For the text-containing cell, return its midpoint in (x, y) coordinate format. 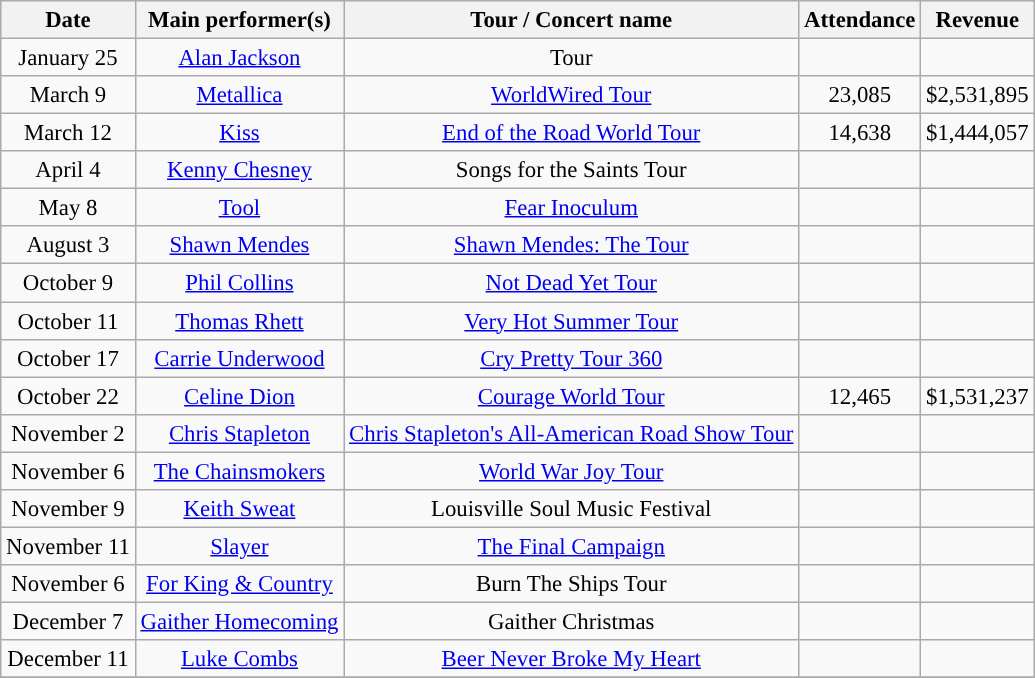
October 11 (68, 321)
December 7 (68, 621)
$2,531,895 (978, 95)
Keith Sweat (240, 509)
Kenny Chesney (240, 170)
Courage World Tour (572, 396)
Luke Combs (240, 659)
The Chainsmokers (240, 471)
Carrie Underwood (240, 358)
Chris Stapleton (240, 433)
For King & Country (240, 584)
November 11 (68, 546)
Tour (572, 58)
End of the Road World Tour (572, 133)
Attendance (860, 20)
Very Hot Summer Tour (572, 321)
Phil Collins (240, 283)
The Final Campaign (572, 546)
Chris Stapleton's All-American Road Show Tour (572, 433)
August 3 (68, 245)
May 8 (68, 208)
November 9 (68, 509)
Slayer (240, 546)
Thomas Rhett (240, 321)
$1,444,057 (978, 133)
March 12 (68, 133)
April 4 (68, 170)
Not Dead Yet Tour (572, 283)
November 2 (68, 433)
Gaither Christmas (572, 621)
Revenue (978, 20)
Kiss (240, 133)
October 22 (68, 396)
$1,531,237 (978, 396)
October 17 (68, 358)
12,465 (860, 396)
Shawn Mendes: The Tour (572, 245)
Gaither Homecoming (240, 621)
Louisville Soul Music Festival (572, 509)
December 11 (68, 659)
Cry Pretty Tour 360 (572, 358)
Fear Inoculum (572, 208)
World War Joy Tour (572, 471)
Celine Dion (240, 396)
October 9 (68, 283)
23,085 (860, 95)
Burn The Ships Tour (572, 584)
Alan Jackson (240, 58)
Tour / Concert name (572, 20)
WorldWired Tour (572, 95)
Songs for the Saints Tour (572, 170)
Date (68, 20)
Tool (240, 208)
Metallica (240, 95)
Beer Never Broke My Heart (572, 659)
Main performer(s) (240, 20)
Shawn Mendes (240, 245)
14,638 (860, 133)
March 9 (68, 95)
January 25 (68, 58)
